Identify which cell holds the provided text, then report its (x, y) central coordinate. 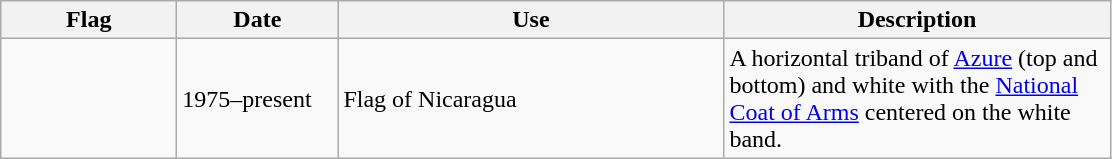
Date (258, 20)
1975–present (258, 98)
Flag (89, 20)
Flag of Nicaragua (531, 98)
Description (917, 20)
Use (531, 20)
A horizontal triband of Azure (top and bottom) and white with the National Coat of Arms centered on the white band. (917, 98)
